Scan for the cell matching the given text and deliver its [X, Y] coordinate at center. 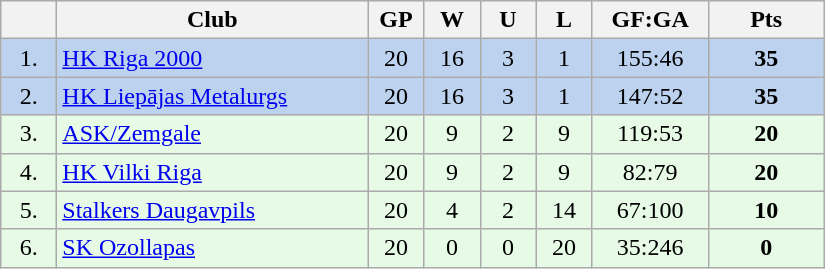
HK Vilki Riga [212, 172]
67:100 [650, 210]
Club [212, 20]
ASK/Zemgale [212, 134]
HK Riga 2000 [212, 58]
147:52 [650, 96]
155:46 [650, 58]
W [452, 20]
4. [29, 172]
10 [766, 210]
2. [29, 96]
82:79 [650, 172]
119:53 [650, 134]
SK Ozollapas [212, 248]
GF:GA [650, 20]
14 [564, 210]
1. [29, 58]
Stalkers Daugavpils [212, 210]
GP [396, 20]
6. [29, 248]
3. [29, 134]
35:246 [650, 248]
U [508, 20]
HK Liepājas Metalurgs [212, 96]
L [564, 20]
Pts [766, 20]
5. [29, 210]
4 [452, 210]
